Find where the given text appears and provide that cell's center as (x, y) coordinate. 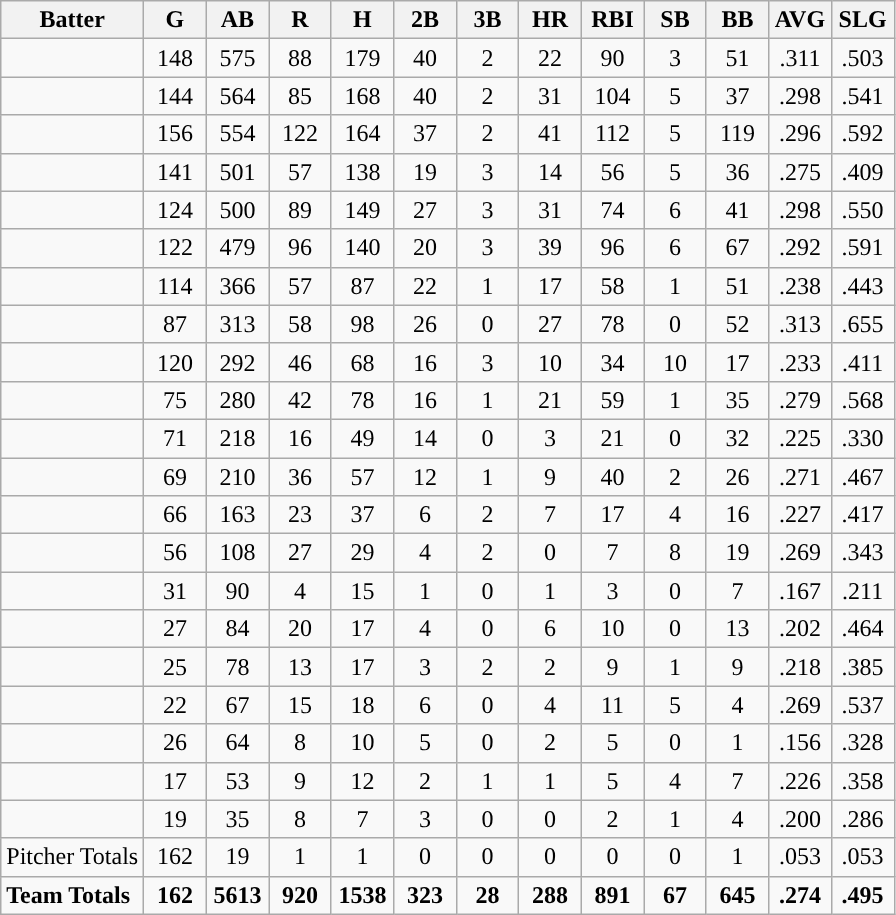
R (300, 20)
.233 (800, 362)
.464 (862, 629)
66 (176, 515)
.330 (862, 438)
.328 (862, 743)
.467 (862, 477)
.537 (862, 705)
645 (738, 895)
68 (362, 362)
.271 (800, 477)
.550 (862, 210)
29 (362, 553)
168 (362, 96)
920 (300, 895)
SB (676, 20)
.311 (800, 58)
3B (488, 20)
74 (612, 210)
104 (612, 96)
366 (238, 286)
280 (238, 400)
28 (488, 895)
112 (612, 134)
.655 (862, 324)
114 (176, 286)
AVG (800, 20)
Batter (72, 20)
.343 (862, 553)
.591 (862, 248)
2B (426, 20)
64 (238, 743)
H (362, 20)
89 (300, 210)
Pitcher Totals (72, 857)
.211 (862, 591)
46 (300, 362)
75 (176, 400)
49 (362, 438)
292 (238, 362)
.358 (862, 781)
164 (362, 134)
501 (238, 172)
53 (238, 781)
.385 (862, 667)
.156 (800, 743)
AB (238, 20)
SLG (862, 20)
11 (612, 705)
313 (238, 324)
.167 (800, 591)
.503 (862, 58)
.592 (862, 134)
479 (238, 248)
108 (238, 553)
.286 (862, 819)
69 (176, 477)
25 (176, 667)
119 (738, 134)
210 (238, 477)
218 (238, 438)
.275 (800, 172)
141 (176, 172)
52 (738, 324)
564 (238, 96)
.443 (862, 286)
5613 (238, 895)
120 (176, 362)
.495 (862, 895)
39 (550, 248)
554 (238, 134)
156 (176, 134)
BB (738, 20)
144 (176, 96)
18 (362, 705)
149 (362, 210)
G (176, 20)
.541 (862, 96)
288 (550, 895)
.313 (800, 324)
71 (176, 438)
.568 (862, 400)
500 (238, 210)
.225 (800, 438)
Team Totals (72, 895)
179 (362, 58)
.409 (862, 172)
.417 (862, 515)
.279 (800, 400)
84 (238, 629)
.226 (800, 781)
1538 (362, 895)
23 (300, 515)
.292 (800, 248)
575 (238, 58)
.202 (800, 629)
59 (612, 400)
98 (362, 324)
.274 (800, 895)
32 (738, 438)
88 (300, 58)
323 (426, 895)
138 (362, 172)
85 (300, 96)
124 (176, 210)
.227 (800, 515)
148 (176, 58)
140 (362, 248)
HR (550, 20)
34 (612, 362)
.296 (800, 134)
42 (300, 400)
163 (238, 515)
.238 (800, 286)
RBI (612, 20)
.200 (800, 819)
.411 (862, 362)
.218 (800, 667)
891 (612, 895)
